Scan for the cell matching the given text and deliver its (X, Y) coordinate at center. 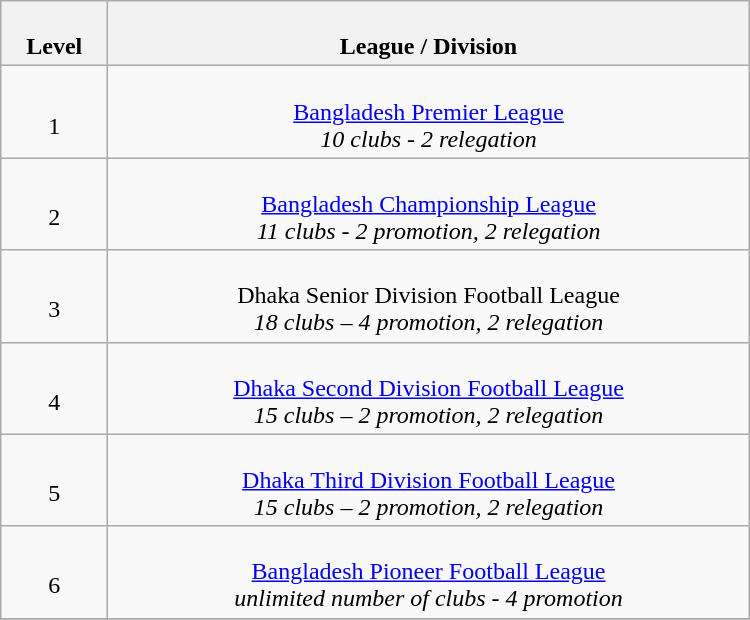
Bangladesh Championship League 11 clubs - 2 promotion, 2 relegation (428, 204)
Bangladesh Pioneer Football League unlimited number of clubs - 4 promotion (428, 572)
Dhaka Senior Division Football League 18 clubs – 4 promotion, 2 relegation (428, 296)
Bangladesh Premier League 10 clubs - 2 relegation (428, 112)
3 (54, 296)
Dhaka Third Division Football League 15 clubs – 2 promotion, 2 relegation (428, 480)
5 (54, 480)
1 (54, 112)
4 (54, 388)
6 (54, 572)
2 (54, 204)
Level (54, 34)
League / Division (428, 34)
Dhaka Second Division Football League 15 clubs – 2 promotion, 2 relegation (428, 388)
